Detect which cell encompasses the target text, then output its [X, Y] center coordinate. 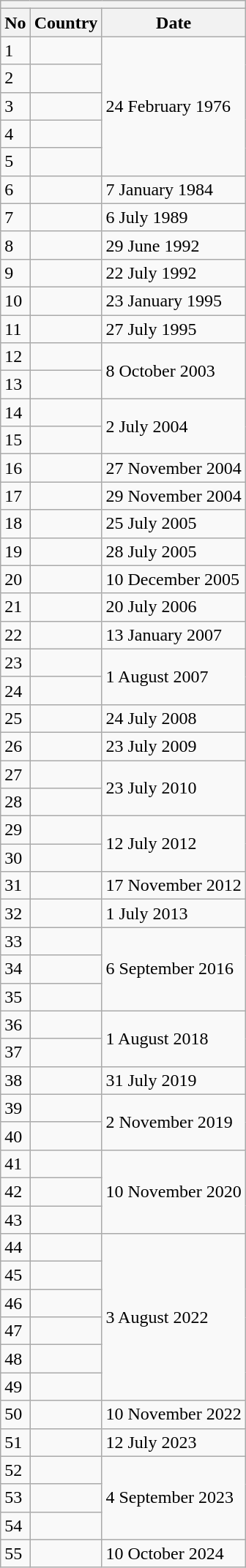
37 [15, 1052]
3 [15, 106]
12 July 2012 [174, 844]
10 [15, 301]
27 [15, 774]
1 August 2018 [174, 1039]
31 [15, 886]
32 [15, 913]
Date [174, 23]
23 July 2010 [174, 788]
25 [15, 718]
29 June 1992 [174, 245]
54 [15, 1526]
18 [15, 524]
30 [15, 858]
17 November 2012 [174, 886]
40 [15, 1136]
26 [15, 746]
15 [15, 440]
44 [15, 1248]
13 January 2007 [174, 635]
12 [15, 357]
11 [15, 328]
10 November 2020 [174, 1191]
24 February 1976 [174, 106]
10 December 2005 [174, 579]
13 [15, 385]
49 [15, 1387]
27 November 2004 [174, 468]
50 [15, 1414]
46 [15, 1303]
23 July 2009 [174, 746]
22 July 1992 [174, 273]
45 [15, 1275]
2 [15, 78]
24 July 2008 [174, 718]
38 [15, 1080]
55 [15, 1553]
35 [15, 997]
48 [15, 1359]
33 [15, 941]
39 [15, 1108]
41 [15, 1164]
14 [15, 412]
1 August 2007 [174, 676]
1 July 2013 [174, 913]
36 [15, 1025]
52 [15, 1470]
5 [15, 162]
51 [15, 1442]
8 October 2003 [174, 371]
1 [15, 50]
16 [15, 468]
4 September 2023 [174, 1498]
4 [15, 134]
20 July 2006 [174, 607]
29 [15, 830]
10 October 2024 [174, 1553]
8 [15, 245]
29 November 2004 [174, 496]
2 July 2004 [174, 426]
6 July 1989 [174, 217]
9 [15, 273]
20 [15, 579]
25 July 2005 [174, 524]
42 [15, 1191]
23 [15, 663]
28 July 2005 [174, 551]
6 September 2016 [174, 969]
31 July 2019 [174, 1080]
34 [15, 969]
21 [15, 607]
6 [15, 189]
47 [15, 1331]
23 January 1995 [174, 301]
28 [15, 802]
19 [15, 551]
53 [15, 1498]
17 [15, 496]
No [15, 23]
7 [15, 217]
12 July 2023 [174, 1442]
2 November 2019 [174, 1122]
27 July 1995 [174, 328]
7 January 1984 [174, 189]
3 August 2022 [174, 1317]
43 [15, 1219]
24 [15, 690]
22 [15, 635]
Country [66, 23]
10 November 2022 [174, 1414]
